Extract the [x, y] coordinate from the center of the cell holding the provided text.  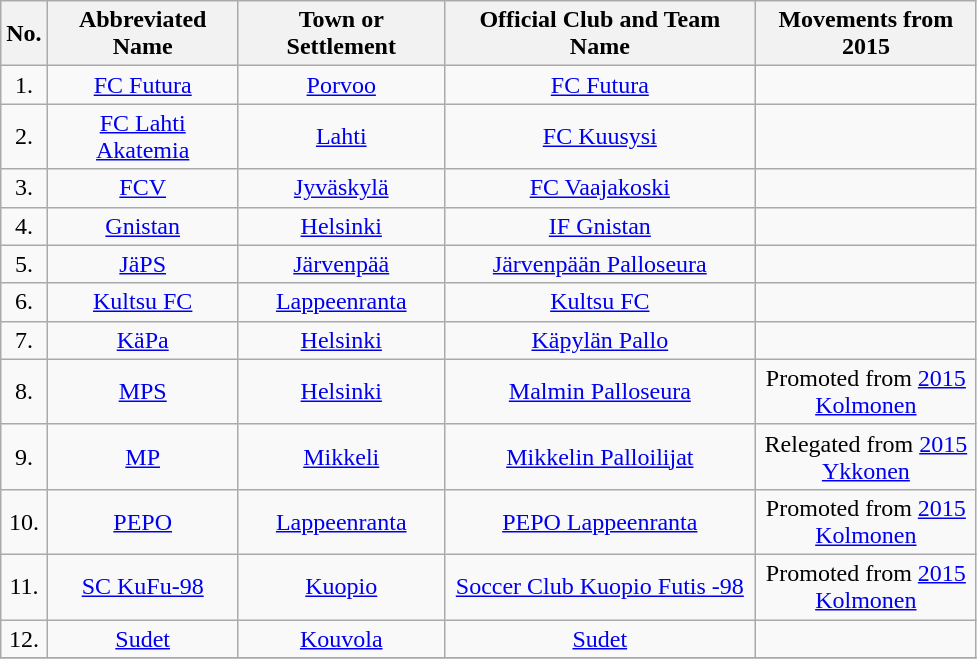
PEPO [142, 522]
Jyväskylä [341, 188]
Porvoo [341, 85]
4. [24, 226]
Soccer Club Kuopio Futis -98 [600, 586]
No. [24, 34]
FC Vaajakoski [600, 188]
2. [24, 136]
JäPS [142, 264]
MP [142, 456]
Official Club and Team Name [600, 34]
SC KuFu-98 [142, 586]
7. [24, 340]
Abbreviated Name [142, 34]
Lahti [341, 136]
Kouvola [341, 639]
5. [24, 264]
Malmin Palloseura [600, 392]
Gnistan [142, 226]
Järvenpää [341, 264]
12. [24, 639]
Movements from 2015 [866, 34]
KäPa [142, 340]
Town or Settlement [341, 34]
MPS [142, 392]
9. [24, 456]
PEPO Lappeenranta [600, 522]
Käpylän Pallo [600, 340]
11. [24, 586]
Kuopio [341, 586]
10. [24, 522]
8. [24, 392]
3. [24, 188]
1. [24, 85]
Relegated from 2015 Ykkonen [866, 456]
FC Kuusysi [600, 136]
FC Lahti Akatemia [142, 136]
Mikkeli [341, 456]
IF Gnistan [600, 226]
6. [24, 302]
Järvenpään Palloseura [600, 264]
Mikkelin Palloilijat [600, 456]
FCV [142, 188]
